From the cell containing the given text, extract its center point as [x, y] coordinate. 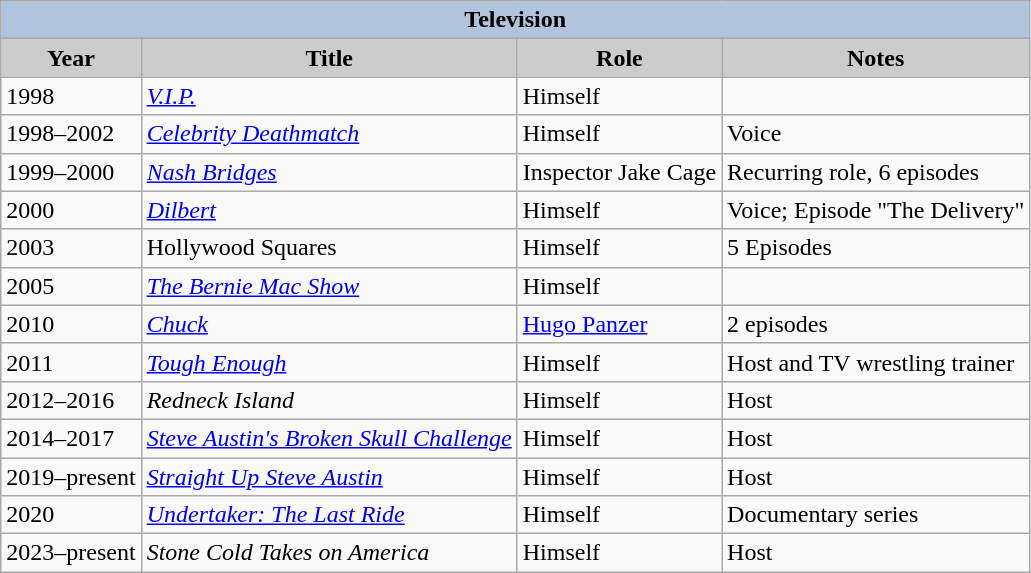
Voice; Episode "The Delivery" [876, 210]
Chuck [329, 324]
1998 [71, 96]
2005 [71, 286]
2023–present [71, 553]
Stone Cold Takes on America [329, 553]
Undertaker: The Last Ride [329, 515]
Voice [876, 134]
2019–present [71, 477]
Documentary series [876, 515]
Notes [876, 58]
2014–2017 [71, 438]
2010 [71, 324]
Role [619, 58]
2012–2016 [71, 400]
The Bernie Mac Show [329, 286]
Straight Up Steve Austin [329, 477]
2 episodes [876, 324]
Hugo Panzer [619, 324]
Recurring role, 6 episodes [876, 172]
Hollywood Squares [329, 248]
Host and TV wrestling trainer [876, 362]
Celebrity Deathmatch [329, 134]
V.I.P. [329, 96]
5 Episodes [876, 248]
Dilbert [329, 210]
Inspector Jake Cage [619, 172]
Title [329, 58]
Television [516, 20]
1998–2002 [71, 134]
2020 [71, 515]
1999–2000 [71, 172]
Nash Bridges [329, 172]
Year [71, 58]
2003 [71, 248]
Tough Enough [329, 362]
Steve Austin's Broken Skull Challenge [329, 438]
Redneck Island [329, 400]
2011 [71, 362]
2000 [71, 210]
